Locate the cell with the specified text and output its (x, y) center coordinate. 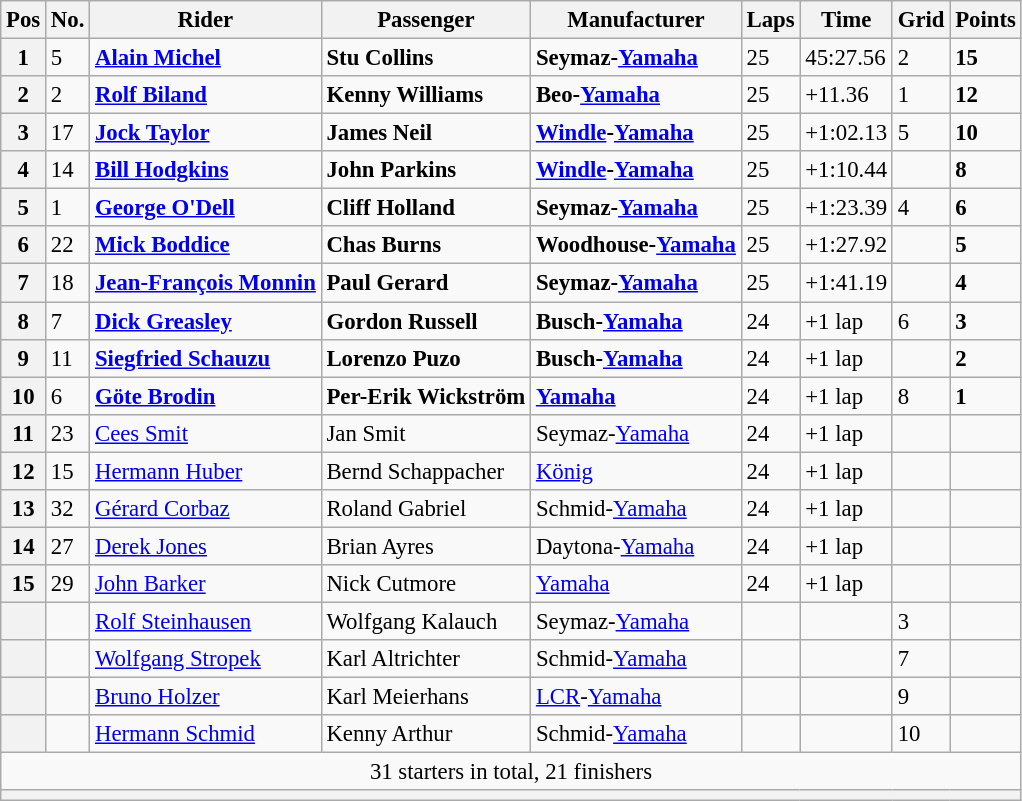
Dick Greasley (206, 321)
Wolfgang Stropek (206, 659)
Rider (206, 20)
Wolfgang Kalauch (426, 621)
König (636, 471)
Hermann Huber (206, 471)
Laps (770, 20)
Alain Michel (206, 58)
Chas Burns (426, 245)
Göte Brodin (206, 396)
George O'Dell (206, 208)
18 (68, 283)
17 (68, 133)
Time (846, 20)
Brian Ayres (426, 546)
Lorenzo Puzo (426, 358)
Per-Erik Wickström (426, 396)
Derek Jones (206, 546)
+1:02.13 (846, 133)
Manufacturer (636, 20)
27 (68, 546)
Gordon Russell (426, 321)
Bruno Holzer (206, 697)
22 (68, 245)
Stu Collins (426, 58)
Bernd Schappacher (426, 471)
31 starters in total, 21 finishers (511, 772)
Bill Hodgkins (206, 170)
13 (24, 509)
Beo-Yamaha (636, 95)
Mick Boddice (206, 245)
Cliff Holland (426, 208)
James Neil (426, 133)
+1:41.19 (846, 283)
45:27.56 (846, 58)
Jock Taylor (206, 133)
29 (68, 584)
Hermann Schmid (206, 734)
Siegfried Schauzu (206, 358)
Cees Smit (206, 433)
Roland Gabriel (426, 509)
Jean-François Monnin (206, 283)
Daytona-Yamaha (636, 546)
Rolf Steinhausen (206, 621)
+1:23.39 (846, 208)
23 (68, 433)
Nick Cutmore (426, 584)
+1:27.92 (846, 245)
32 (68, 509)
Kenny Arthur (426, 734)
Jan Smit (426, 433)
Paul Gerard (426, 283)
Rolf Biland (206, 95)
John Barker (206, 584)
Karl Meierhans (426, 697)
Gérard Corbaz (206, 509)
+11.36 (846, 95)
Kenny Williams (426, 95)
Grid (920, 20)
Pos (24, 20)
Karl Altrichter (426, 659)
Points (986, 20)
LCR-Yamaha (636, 697)
Woodhouse-Yamaha (636, 245)
No. (68, 20)
+1:10.44 (846, 170)
John Parkins (426, 170)
Passenger (426, 20)
